Scan for the cell matching the given text and deliver its [X, Y] coordinate at center. 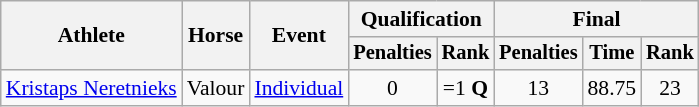
Time [612, 54]
23 [670, 88]
Valour [216, 88]
Qualification [421, 19]
Final [596, 19]
Event [298, 36]
Horse [216, 36]
88.75 [612, 88]
0 [392, 88]
Athlete [92, 36]
Individual [298, 88]
13 [538, 88]
Kristaps Neretnieks [92, 88]
=1 Q [466, 88]
